Return [x, y] of the center of cell containing provided text 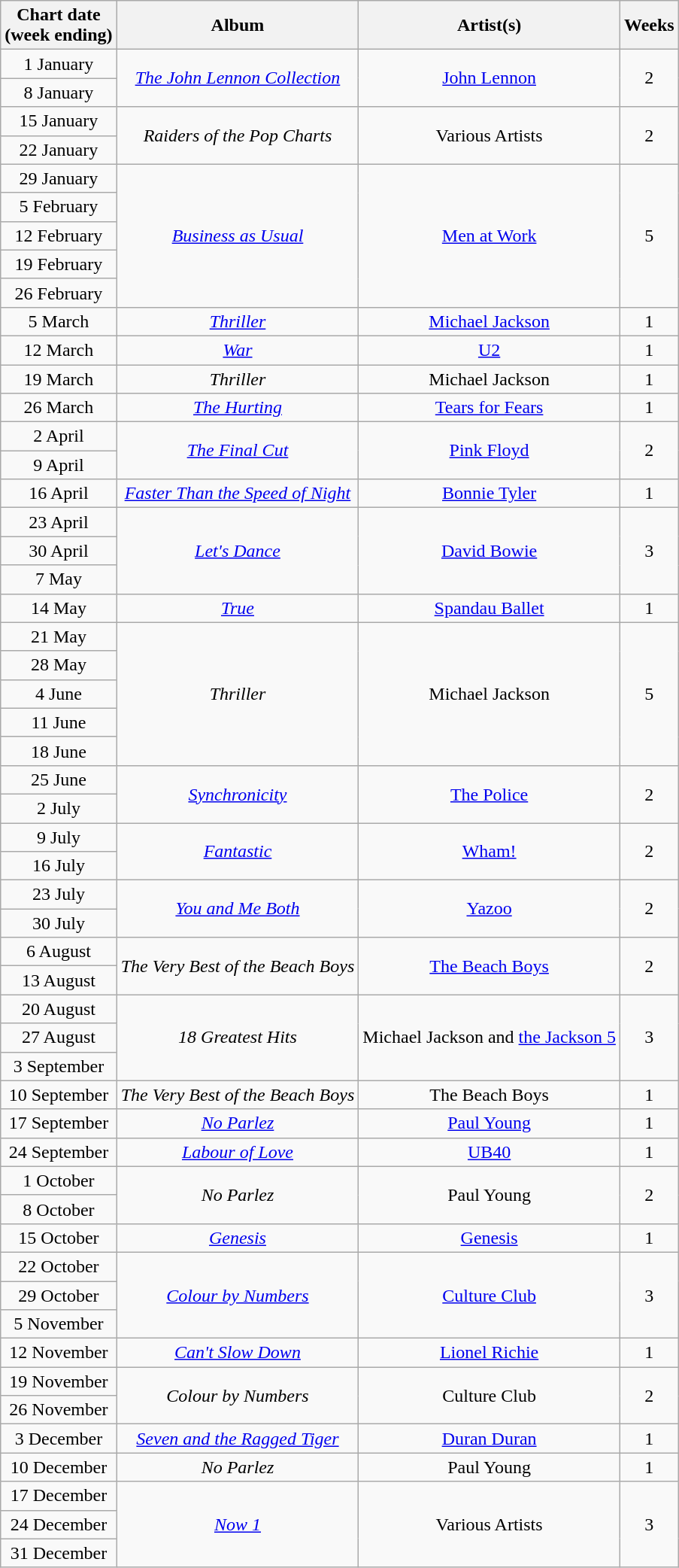
16 July [59, 866]
5 March [59, 321]
UB40 [490, 1152]
Let's Dance [238, 551]
Bonnie Tyler [490, 494]
The Final Cut [238, 451]
24 December [59, 1524]
19 February [59, 264]
21 May [59, 637]
Fantastic [238, 852]
11 June [59, 722]
12 February [59, 236]
David Bowie [490, 551]
8 January [59, 93]
Pink Floyd [490, 451]
9 April [59, 465]
The Police [490, 794]
30 July [59, 923]
Lionel Richie [490, 1353]
18 June [59, 751]
26 March [59, 408]
19 November [59, 1381]
26 November [59, 1410]
Duran Duran [490, 1439]
13 August [59, 980]
30 April [59, 551]
10 September [59, 1095]
Now 1 [238, 1524]
17 September [59, 1123]
5 February [59, 207]
10 December [59, 1467]
3 December [59, 1439]
Men at Work [490, 236]
18 Greatest Hits [238, 1038]
9 July [59, 837]
Artist(s) [490, 26]
1 October [59, 1181]
U2 [490, 350]
12 November [59, 1353]
5 November [59, 1324]
Seven and the Ragged Tiger [238, 1439]
3 September [59, 1066]
2 April [59, 436]
23 July [59, 895]
Faster Than the Speed of Night [238, 494]
14 May [59, 608]
Tears for Fears [490, 408]
You and Me Both [238, 909]
Michael Jackson and the Jackson 5 [490, 1038]
Business as Usual [238, 236]
4 June [59, 694]
Wham! [490, 852]
19 March [59, 378]
12 March [59, 350]
True [238, 608]
31 December [59, 1553]
28 May [59, 665]
8 October [59, 1209]
29 January [59, 178]
John Lennon [490, 78]
Weeks [649, 26]
The Hurting [238, 408]
22 January [59, 150]
25 June [59, 779]
29 October [59, 1295]
20 August [59, 1009]
2 July [59, 808]
24 September [59, 1152]
16 April [59, 494]
7 May [59, 579]
Labour of Love [238, 1152]
6 August [59, 952]
27 August [59, 1038]
Chart date(week ending) [59, 26]
Can't Slow Down [238, 1353]
Album [238, 26]
15 January [59, 121]
1 January [59, 64]
Raiders of the Pop Charts [238, 135]
15 October [59, 1238]
Yazoo [490, 909]
War [238, 350]
22 October [59, 1266]
17 December [59, 1496]
26 February [59, 293]
Synchronicity [238, 794]
Spandau Ballet [490, 608]
23 April [59, 522]
The John Lennon Collection [238, 78]
